Pinpoint the cell where the given text exists, returning its [X, Y] midpoint coordinate. 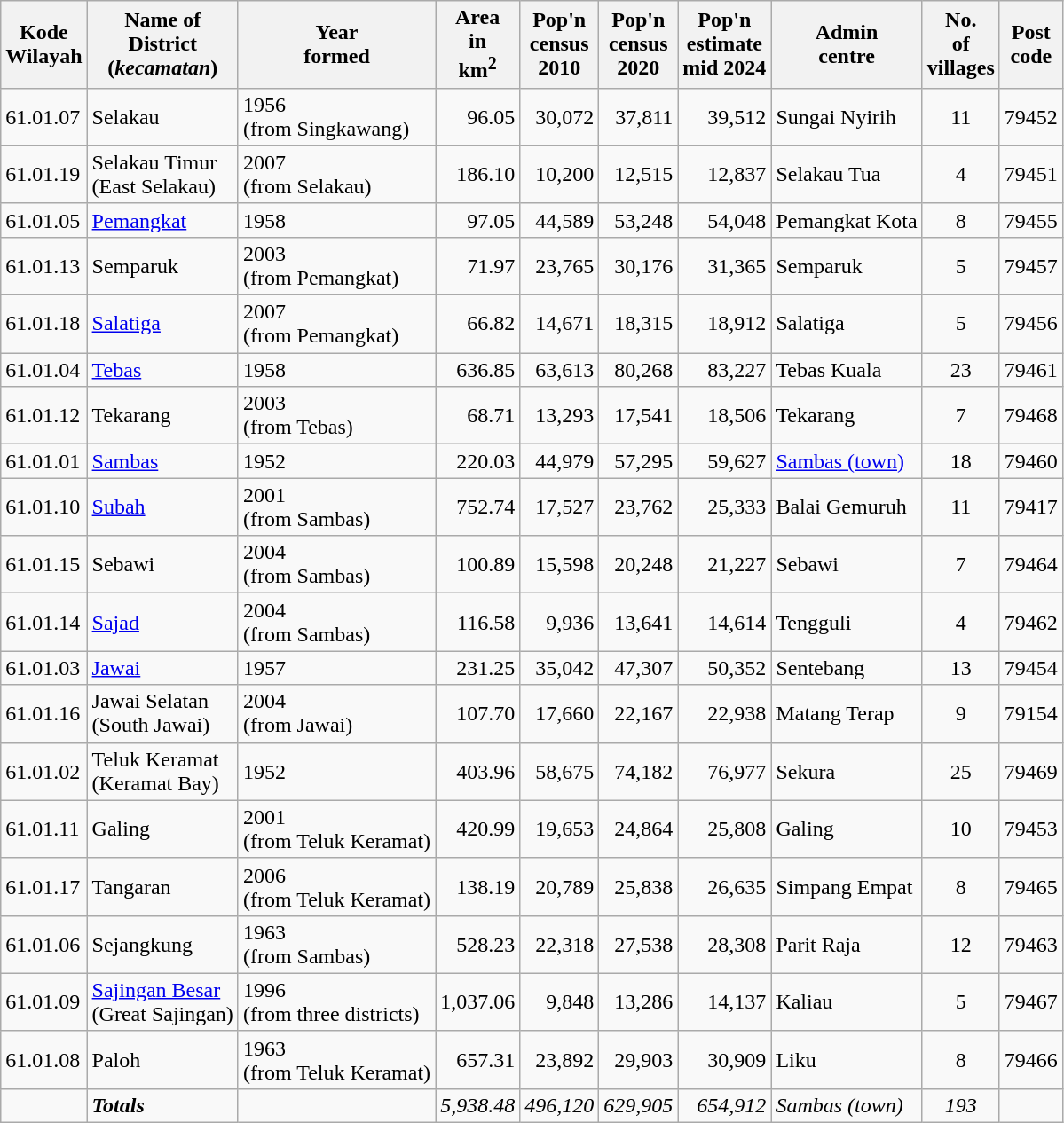
25,838 [639, 887]
22,167 [639, 713]
83,227 [724, 370]
50,352 [724, 668]
2003(from Pemangkat) [336, 266]
654,912 [724, 1105]
66.82 [477, 325]
1963(from Sambas) [336, 944]
1956(from Singkawang) [336, 117]
10,200 [559, 174]
9 [960, 713]
17,541 [639, 415]
Sungai Nyirih [847, 117]
61.01.11 [44, 829]
61.01.19 [44, 174]
15,598 [559, 564]
18,506 [724, 415]
61.01.14 [44, 623]
116.58 [477, 623]
752.74 [477, 507]
Sajingan Besar (Great Sajingan) [162, 1002]
25,333 [724, 507]
29,903 [639, 1059]
79154 [1031, 713]
23,762 [639, 507]
79461 [1031, 370]
Parit Raja [847, 944]
629,905 [639, 1105]
79464 [1031, 564]
31,365 [724, 266]
68.71 [477, 415]
79417 [1031, 507]
13,641 [639, 623]
63,613 [559, 370]
57,295 [639, 461]
61.01.09 [44, 1002]
193 [960, 1105]
23 [960, 370]
138.19 [477, 887]
Selakau Timur (East Selakau) [162, 174]
Pop'ncensus2010 [559, 44]
Area inkm2 [477, 44]
25 [960, 772]
Tebas Kuala [847, 370]
23,892 [559, 1059]
9,848 [559, 1002]
528.23 [477, 944]
35,042 [559, 668]
61.01.16 [44, 713]
1,037.06 [477, 1002]
100.89 [477, 564]
18,912 [724, 325]
12,837 [724, 174]
80,268 [639, 370]
61.01.01 [44, 461]
21,227 [724, 564]
58,675 [559, 772]
186.10 [477, 174]
22,318 [559, 944]
2003(from Tebas) [336, 415]
74,182 [639, 772]
30,072 [559, 117]
Subah [162, 507]
61.01.06 [44, 944]
636.85 [477, 370]
79466 [1031, 1059]
37,811 [639, 117]
Totals [162, 1105]
10 [960, 829]
657.31 [477, 1059]
2001(from Teluk Keramat) [336, 829]
59,627 [724, 461]
79456 [1031, 325]
12,515 [639, 174]
231.25 [477, 668]
9,936 [559, 623]
2006(from Teluk Keramat) [336, 887]
Kaliau [847, 1002]
79455 [1031, 220]
20,789 [559, 887]
61.01.04 [44, 370]
61.01.15 [44, 564]
97.05 [477, 220]
79452 [1031, 117]
47,307 [639, 668]
Jawai [162, 668]
19,653 [559, 829]
18,315 [639, 325]
2001(from Sambas) [336, 507]
79465 [1031, 887]
53,248 [639, 220]
71.97 [477, 266]
14,614 [724, 623]
Teluk Keramat (Keramat Bay) [162, 772]
Postcode [1031, 44]
1996(from three districts) [336, 1002]
2007(from Pemangkat) [336, 325]
14,671 [559, 325]
61.01.12 [44, 415]
28,308 [724, 944]
Tengguli [847, 623]
Name ofDistrict(kecamatan) [162, 44]
Paloh [162, 1059]
25,808 [724, 829]
61.01.10 [44, 507]
Year formed [336, 44]
13,293 [559, 415]
Liku [847, 1059]
39,512 [724, 117]
61.01.18 [44, 325]
30,909 [724, 1059]
44,589 [559, 220]
22,938 [724, 713]
Jawai Selatan (South Jawai) [162, 713]
Sejangkung [162, 944]
79463 [1031, 944]
26,635 [724, 887]
30,176 [639, 266]
Admincentre [847, 44]
Balai Gemuruh [847, 507]
79460 [1031, 461]
13 [960, 668]
61.01.13 [44, 266]
23,765 [559, 266]
79468 [1031, 415]
96.05 [477, 117]
Sajad [162, 623]
27,538 [639, 944]
1957 [336, 668]
Sekura [847, 772]
220.03 [477, 461]
18 [960, 461]
Sambas [162, 461]
44,979 [559, 461]
79454 [1031, 668]
14,137 [724, 1002]
2007(from Selakau) [336, 174]
79457 [1031, 266]
79451 [1031, 174]
13,286 [639, 1002]
Tebas [162, 370]
61.01.02 [44, 772]
79469 [1031, 772]
Matang Terap [847, 713]
2004(from Jawai) [336, 713]
24,864 [639, 829]
Pop'ncensus2020 [639, 44]
5,938.48 [477, 1105]
61.01.17 [44, 887]
Selakau Tua [847, 174]
1963(from Teluk Keramat) [336, 1059]
Tangaran [162, 887]
61.01.08 [44, 1059]
79467 [1031, 1002]
Pemangkat [162, 220]
12 [960, 944]
17,660 [559, 713]
Kode Wilayah [44, 44]
54,048 [724, 220]
Pemangkat Kota [847, 220]
76,977 [724, 772]
Sentebang [847, 668]
420.99 [477, 829]
17,527 [559, 507]
403.96 [477, 772]
Simpang Empat [847, 887]
61.01.07 [44, 117]
107.70 [477, 713]
20,248 [639, 564]
79462 [1031, 623]
496,120 [559, 1105]
61.01.05 [44, 220]
79453 [1031, 829]
Selakau [162, 117]
No.ofvillages [960, 44]
Pop'nestimatemid 2024 [724, 44]
61.01.03 [44, 668]
